Return [x, y] of the center of cell containing provided text 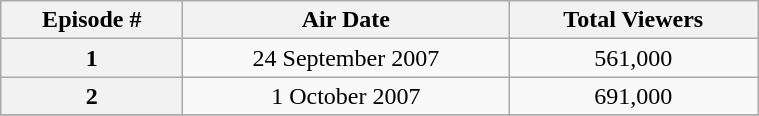
1 October 2007 [346, 96]
2 [92, 96]
561,000 [634, 58]
1 [92, 58]
Episode # [92, 20]
691,000 [634, 96]
24 September 2007 [346, 58]
Total Viewers [634, 20]
Air Date [346, 20]
